Locate the cell with the specified text and output its (X, Y) center coordinate. 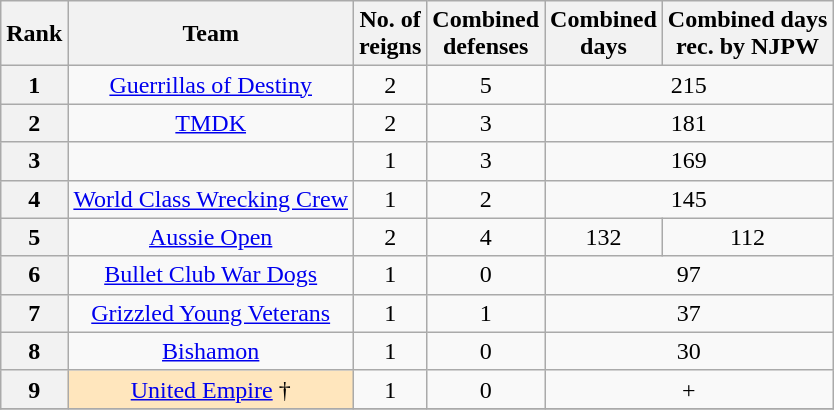
Grizzled Young Veterans (211, 313)
6 (34, 275)
37 (689, 313)
9 (34, 389)
97 (689, 275)
Combineddefenses (486, 34)
No. ofreigns (390, 34)
Aussie Open (211, 237)
United Empire † (211, 389)
Guerrillas of Destiny (211, 85)
30 (689, 351)
Combined daysrec. by NJPW (747, 34)
112 (747, 237)
145 (689, 199)
181 (689, 123)
Bullet Club War Dogs (211, 275)
132 (604, 237)
215 (689, 85)
8 (34, 351)
169 (689, 161)
Rank (34, 34)
Bishamon (211, 351)
TMDK (211, 123)
7 (34, 313)
Team (211, 34)
+ (689, 389)
Combineddays (604, 34)
World Class Wrecking Crew (211, 199)
